Detect which cell encompasses the target text, then output its [X, Y] center coordinate. 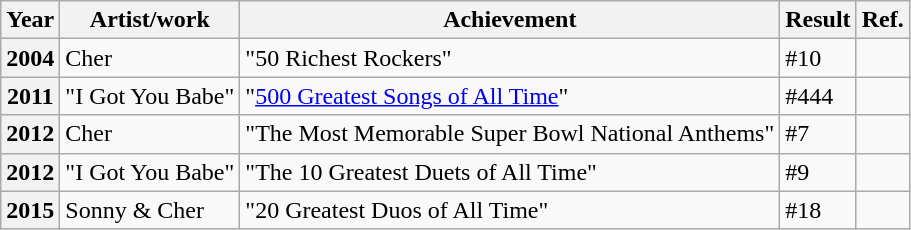
"The Most Memorable Super Bowl National Anthems" [510, 134]
"50 Richest Rockers" [510, 58]
"The 10 Greatest Duets of All Time" [510, 172]
#18 [818, 210]
#444 [818, 96]
2004 [30, 58]
Year [30, 20]
Sonny & Cher [150, 210]
2011 [30, 96]
#7 [818, 134]
2015 [30, 210]
"500 Greatest Songs of All Time" [510, 96]
"20 Greatest Duos of All Time" [510, 210]
Ref. [882, 20]
Achievement [510, 20]
#10 [818, 58]
Artist/work [150, 20]
Result [818, 20]
#9 [818, 172]
